Capture the cell that displays the provided text and extract its [x, y] central coordinate. 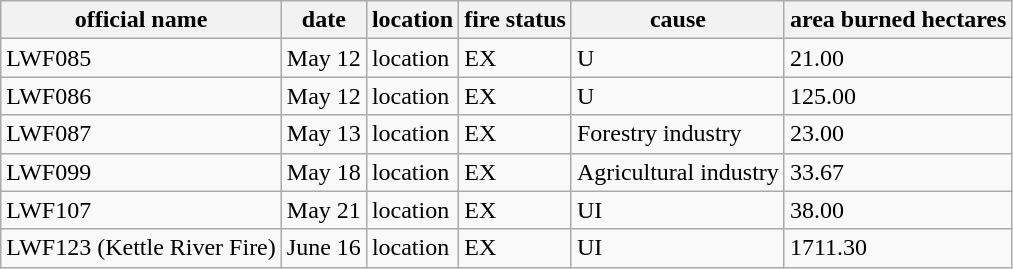
May 13 [324, 134]
33.67 [898, 172]
23.00 [898, 134]
LWF087 [142, 134]
date [324, 20]
LWF107 [142, 210]
1711.30 [898, 248]
fire status [516, 20]
Forestry industry [678, 134]
Agricultural industry [678, 172]
May 18 [324, 172]
official name [142, 20]
125.00 [898, 96]
38.00 [898, 210]
LWF123 (Kettle River Fire) [142, 248]
LWF085 [142, 58]
cause [678, 20]
May 21 [324, 210]
LWF099 [142, 172]
area burned hectares [898, 20]
LWF086 [142, 96]
21.00 [898, 58]
June 16 [324, 248]
